For the text-containing cell, return its midpoint in [x, y] coordinate format. 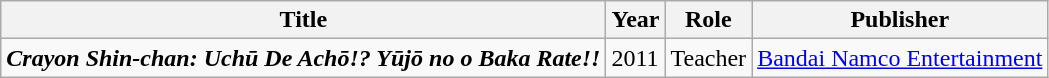
2011 [636, 58]
Role [708, 20]
Year [636, 20]
Bandai Namco Entertainment [900, 58]
Title [304, 20]
Publisher [900, 20]
Crayon Shin-chan: Uchū De Achō!? Yūjō no o Baka Rate!! [304, 58]
Teacher [708, 58]
